Return (X, Y) of the center of cell containing provided text 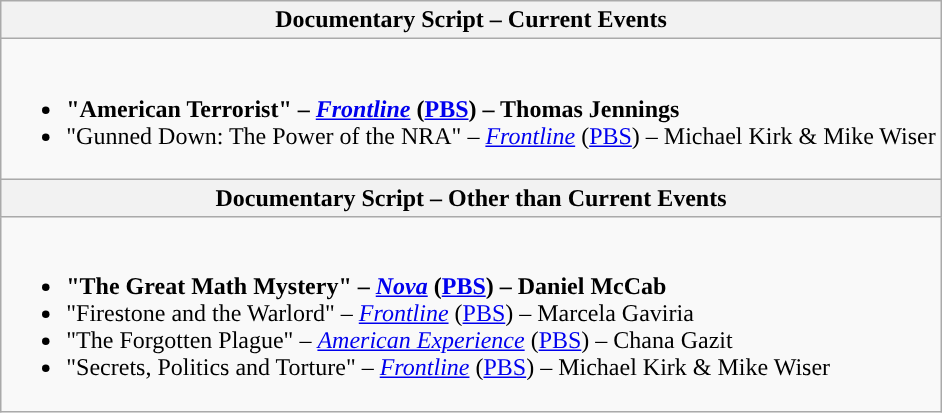
Documentary Script – Other than Current Events (471, 198)
Documentary Script – Current Events (471, 20)
"American Terrorist" – Frontline (PBS) – Thomas Jennings"Gunned Down: The Power of the NRA" – Frontline (PBS) – Michael Kirk & Mike Wiser (471, 109)
